Find where the given text appears and provide that cell's center as (x, y) coordinate. 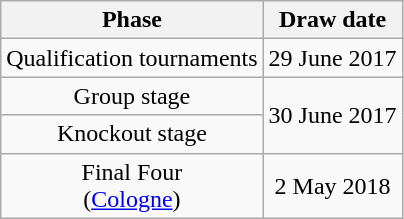
29 June 2017 (332, 58)
Final Four(Cologne) (132, 186)
2 May 2018 (332, 186)
Qualification tournaments (132, 58)
Group stage (132, 96)
30 June 2017 (332, 115)
Knockout stage (132, 134)
Phase (132, 20)
Draw date (332, 20)
